Output the [x, y] coordinate of the center of the cell containing the given text.  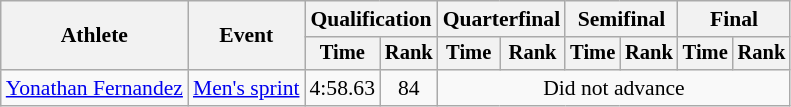
Semifinal [621, 19]
Athlete [94, 36]
Qualification [370, 19]
Men's sprint [246, 88]
Did not advance [614, 88]
Final [734, 19]
84 [409, 88]
4:58.63 [342, 88]
Yonathan Fernandez [94, 88]
Quarterfinal [502, 19]
Event [246, 36]
